From the cell containing the given text, extract its center point as [X, Y] coordinate. 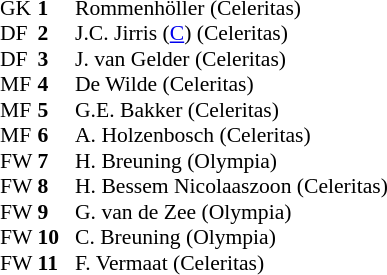
2 [57, 33]
5 [57, 110]
6 [57, 135]
10 [57, 237]
4 [57, 85]
3 [57, 59]
8 [57, 187]
9 [57, 212]
7 [57, 161]
